Locate the cell with the specified text and output its (x, y) center coordinate. 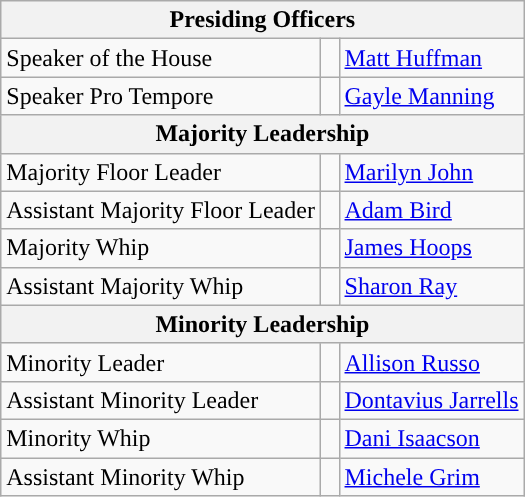
Marilyn John (432, 172)
Matt Huffman (432, 58)
Majority Floor Leader (161, 172)
Presiding Officers (262, 20)
Adam Bird (432, 210)
Michele Grim (432, 477)
Assistant Majority Floor Leader (161, 210)
Minority Leadership (262, 324)
Assistant Minority Whip (161, 477)
Majority Whip (161, 248)
Minority Whip (161, 438)
Assistant Minority Leader (161, 400)
Speaker Pro Tempore (161, 96)
Minority Leader (161, 362)
Allison Russo (432, 362)
James Hoops (432, 248)
Speaker of the House (161, 58)
Dontavius Jarrells (432, 400)
Sharon Ray (432, 286)
Gayle Manning (432, 96)
Dani Isaacson (432, 438)
Assistant Majority Whip (161, 286)
Majority Leadership (262, 134)
